Provide the [x, y] coordinate of the cell's center where the given text is located.  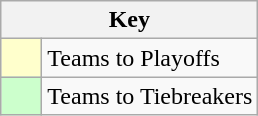
Teams to Tiebreakers [150, 96]
Key [130, 20]
Teams to Playoffs [150, 58]
